Search for the cell housing the specified text and yield its (x, y) center coordinate. 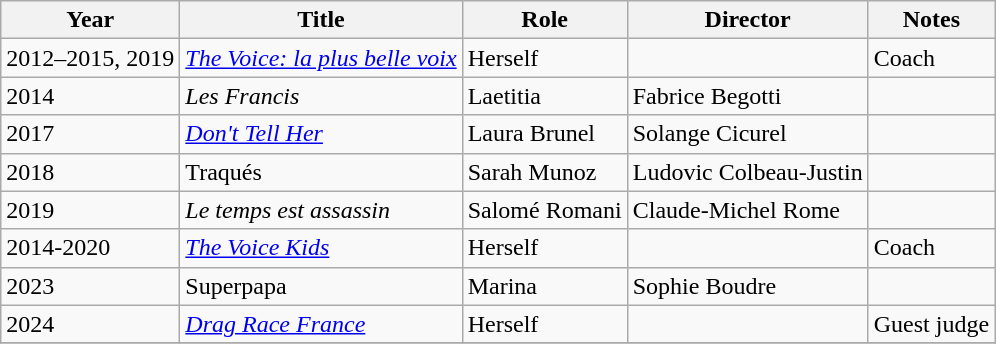
Solange Cicurel (748, 134)
Sarah Munoz (544, 172)
2023 (90, 286)
Title (321, 20)
2017 (90, 134)
Year (90, 20)
2014 (90, 96)
Claude-Michel Rome (748, 210)
Superpapa (321, 286)
Guest judge (931, 324)
Drag Race France (321, 324)
2012–2015, 2019 (90, 58)
2018 (90, 172)
Sophie Boudre (748, 286)
Le temps est assassin (321, 210)
2019 (90, 210)
2024 (90, 324)
The Voice Kids (321, 248)
Salomé Romani (544, 210)
Role (544, 20)
Don't Tell Her (321, 134)
Laura Brunel (544, 134)
Fabrice Begotti (748, 96)
Traqués (321, 172)
The Voice: la plus belle voix (321, 58)
2014-2020 (90, 248)
Les Francis (321, 96)
Director (748, 20)
Marina (544, 286)
Laetitia (544, 96)
Ludovic Colbeau-Justin (748, 172)
Notes (931, 20)
